Detect which cell encompasses the target text, then output its (X, Y) center coordinate. 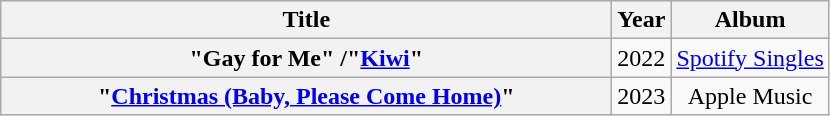
2022 (642, 58)
"Christmas (Baby, Please Come Home)" (306, 96)
"Gay for Me" /"Kiwi" (306, 58)
Apple Music (750, 96)
Spotify Singles (750, 58)
2023 (642, 96)
Year (642, 20)
Title (306, 20)
Album (750, 20)
